Locate the cell with the specified text and output its (x, y) center coordinate. 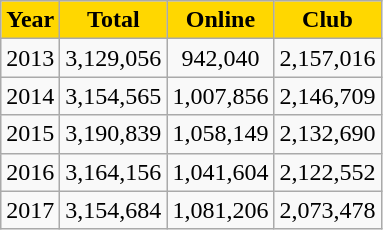
Club (328, 20)
Total (114, 20)
2017 (30, 210)
3,154,684 (114, 210)
2,157,016 (328, 58)
3,164,156 (114, 172)
942,040 (220, 58)
3,129,056 (114, 58)
2015 (30, 134)
1,007,856 (220, 96)
1,058,149 (220, 134)
1,081,206 (220, 210)
2,073,478 (328, 210)
2016 (30, 172)
2014 (30, 96)
3,154,565 (114, 96)
1,041,604 (220, 172)
Online (220, 20)
2,146,709 (328, 96)
2013 (30, 58)
2,122,552 (328, 172)
2,132,690 (328, 134)
3,190,839 (114, 134)
Year (30, 20)
